Find where the given text appears and provide that cell's center as [X, Y] coordinate. 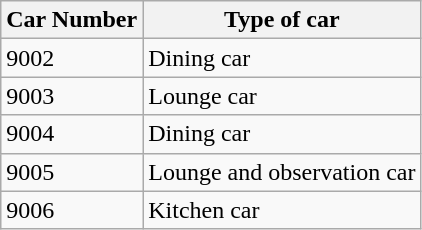
9005 [72, 172]
9002 [72, 58]
9003 [72, 96]
9004 [72, 134]
Car Number [72, 20]
Lounge car [282, 96]
Lounge and observation car [282, 172]
Kitchen car [282, 210]
Type of car [282, 20]
9006 [72, 210]
